Scan for the cell matching the given text and deliver its [x, y] coordinate at center. 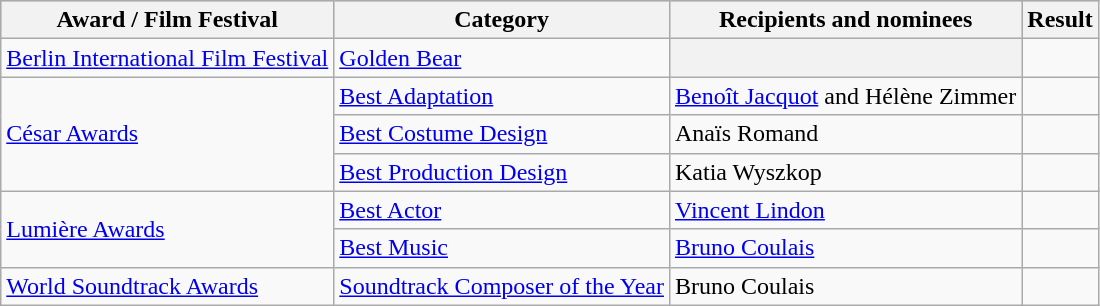
Award / Film Festival [168, 20]
Berlin International Film Festival [168, 58]
Benoît Jacquot and Hélène Zimmer [845, 96]
Best Costume Design [502, 134]
Katia Wyszkop [845, 172]
Lumière Awards [168, 229]
Best Music [502, 248]
César Awards [168, 134]
Best Actor [502, 210]
Anaïs Romand [845, 134]
Best Adaptation [502, 96]
Soundtrack Composer of the Year [502, 286]
Category [502, 20]
Vincent Lindon [845, 210]
World Soundtrack Awards [168, 286]
Best Production Design [502, 172]
Recipients and nominees [845, 20]
Result [1060, 20]
Golden Bear [502, 58]
